Locate the cell with the specified text and output its (x, y) center coordinate. 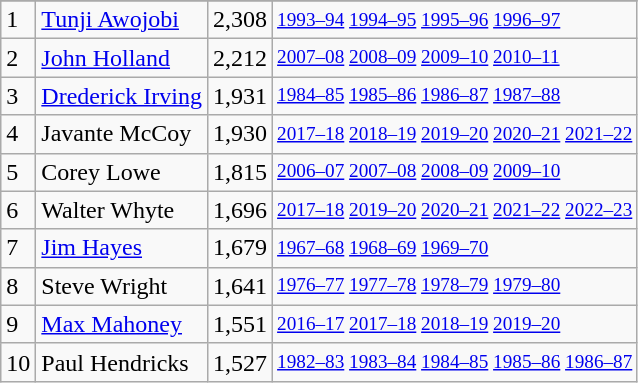
Steve Wright (122, 286)
1 (18, 20)
1,931 (240, 96)
2016–17 2017–18 2018–19 2019–20 (455, 324)
2007–08 2008–09 2009–10 2010–11 (455, 58)
Drederick Irving (122, 96)
1982–83 1983–84 1984–85 1985–86 1986–87 (455, 362)
1967–68 1968–69 1969–70 (455, 248)
9 (18, 324)
2006–07 2007–08 2008–09 2009–10 (455, 172)
Jim Hayes (122, 248)
2,308 (240, 20)
4 (18, 134)
1,527 (240, 362)
1,641 (240, 286)
1,930 (240, 134)
7 (18, 248)
Tunji Awojobi (122, 20)
1976–77 1977–78 1978–79 1979–80 (455, 286)
8 (18, 286)
1993–94 1994–95 1995–96 1996–97 (455, 20)
2,212 (240, 58)
2 (18, 58)
2017–18 2018–19 2019–20 2020–21 2021–22 (455, 134)
John Holland (122, 58)
Corey Lowe (122, 172)
Walter Whyte (122, 210)
Max Mahoney (122, 324)
1,679 (240, 248)
5 (18, 172)
1,815 (240, 172)
1,696 (240, 210)
Javante McCoy (122, 134)
6 (18, 210)
2017–18 2019–20 2020–21 2021–22 2022–23 (455, 210)
1984–85 1985–86 1986–87 1987–88 (455, 96)
10 (18, 362)
3 (18, 96)
Paul Hendricks (122, 362)
1,551 (240, 324)
